Detect which cell encompasses the target text, then output its [X, Y] center coordinate. 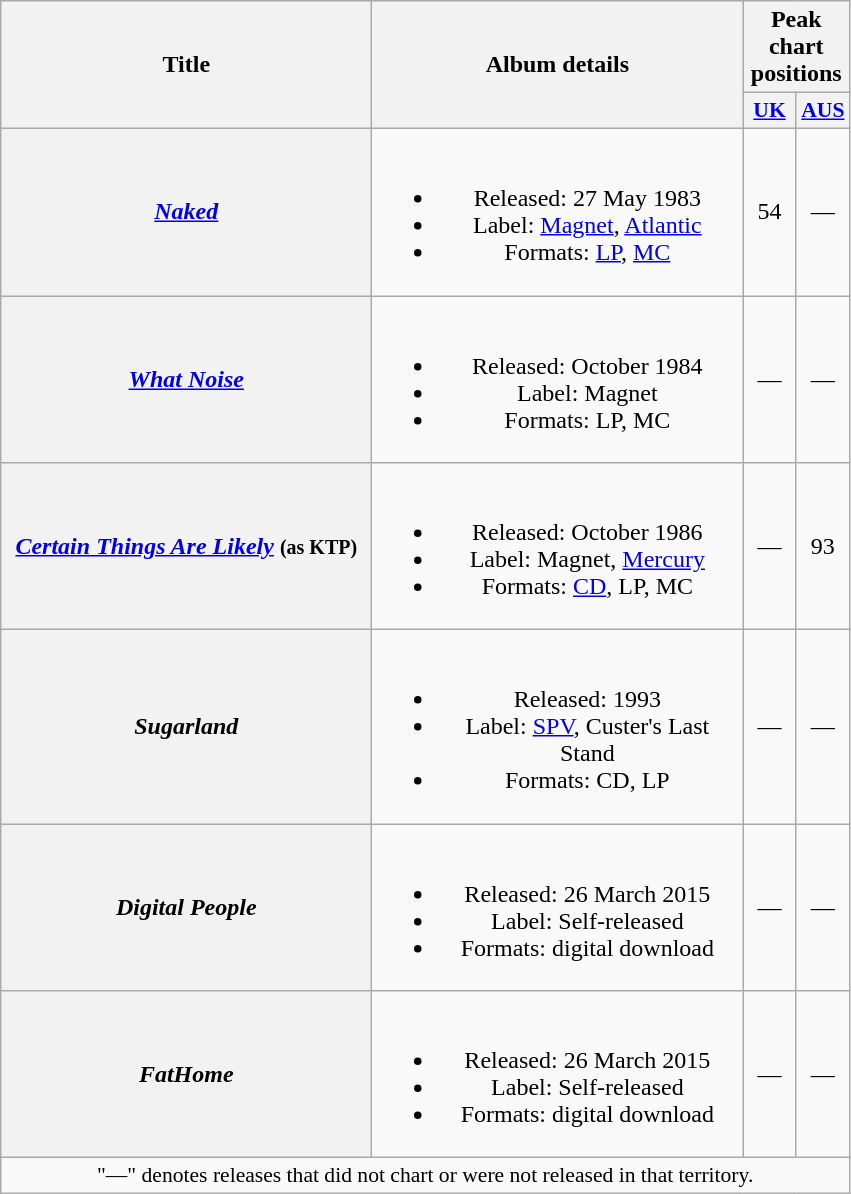
Certain Things Are Likely (as KTP) [186, 546]
Released: October 1984Label: MagnetFormats: LP, MC [558, 380]
"—" denotes releases that did not chart or were not released in that territory. [426, 1176]
Naked [186, 212]
Album details [558, 65]
UK [770, 111]
Released: 1993Label: SPV, Custer's Last StandFormats: CD, LP [558, 727]
Digital People [186, 908]
FatHome [186, 1074]
Released: October 1986Label: Magnet, MercuryFormats: CD, LP, MC [558, 546]
What Noise [186, 380]
54 [770, 212]
Sugarland [186, 727]
Peak chart positions [796, 47]
AUS [822, 111]
Title [186, 65]
Released: 27 May 1983Label: Magnet, AtlanticFormats: LP, MC [558, 212]
93 [822, 546]
